Detect which cell encompasses the target text, then output its (X, Y) center coordinate. 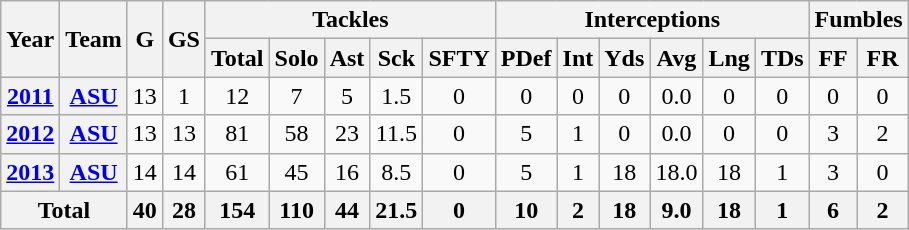
6 (833, 210)
FR (882, 58)
FF (833, 58)
28 (184, 210)
Tackles (350, 20)
45 (296, 172)
23 (347, 134)
Avg (676, 58)
1.5 (396, 96)
Ast (347, 58)
44 (347, 210)
21.5 (396, 210)
16 (347, 172)
154 (237, 210)
7 (296, 96)
2012 (30, 134)
GS (184, 39)
Interceptions (652, 20)
40 (144, 210)
11.5 (396, 134)
110 (296, 210)
Fumbles (858, 20)
Year (30, 39)
2011 (30, 96)
Sck (396, 58)
Team (94, 39)
Lng (729, 58)
Yds (624, 58)
G (144, 39)
12 (237, 96)
10 (526, 210)
TDs (782, 58)
61 (237, 172)
58 (296, 134)
81 (237, 134)
8.5 (396, 172)
Int (578, 58)
SFTY (459, 58)
Solo (296, 58)
PDef (526, 58)
2013 (30, 172)
18.0 (676, 172)
9.0 (676, 210)
